Identify which cell holds the provided text, then report its [X, Y] central coordinate. 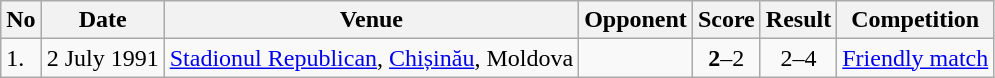
2 July 1991 [102, 58]
Venue [371, 20]
Score [726, 20]
2–4 [798, 58]
No [21, 20]
Stadionul Republican, Chișinău, Moldova [371, 58]
Date [102, 20]
Opponent [636, 20]
Competition [916, 20]
Friendly match [916, 58]
1. [21, 58]
2–2 [726, 58]
Result [798, 20]
